Provide the (X, Y) coordinate of the cell's center where the given text is located.  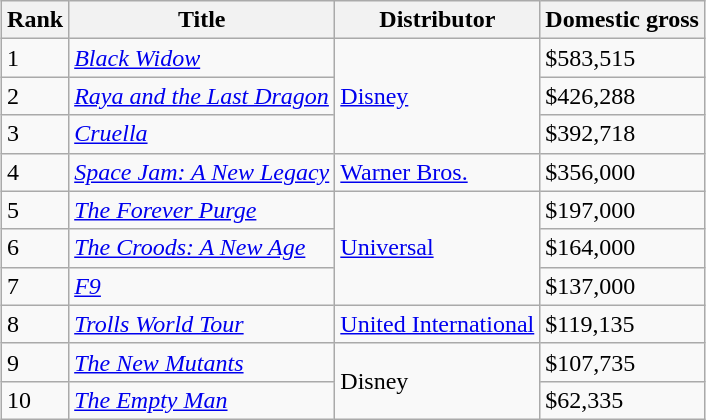
4 (36, 172)
The Empty Man (202, 400)
$119,135 (622, 324)
$392,718 (622, 134)
2 (36, 96)
Raya and the Last Dragon (202, 96)
8 (36, 324)
The Croods: A New Age (202, 248)
The New Mutants (202, 362)
5 (36, 210)
$137,000 (622, 286)
Distributor (438, 20)
United International (438, 324)
3 (36, 134)
Cruella (202, 134)
$583,515 (622, 58)
$356,000 (622, 172)
Universal (438, 248)
9 (36, 362)
$197,000 (622, 210)
7 (36, 286)
1 (36, 58)
10 (36, 400)
$62,335 (622, 400)
Space Jam: A New Legacy (202, 172)
Trolls World Tour (202, 324)
The Forever Purge (202, 210)
Warner Bros. (438, 172)
Rank (36, 20)
Domestic gross (622, 20)
$164,000 (622, 248)
Black Widow (202, 58)
Title (202, 20)
$107,735 (622, 362)
6 (36, 248)
F9 (202, 286)
$426,288 (622, 96)
